Scan for the cell matching the given text and deliver its [x, y] coordinate at center. 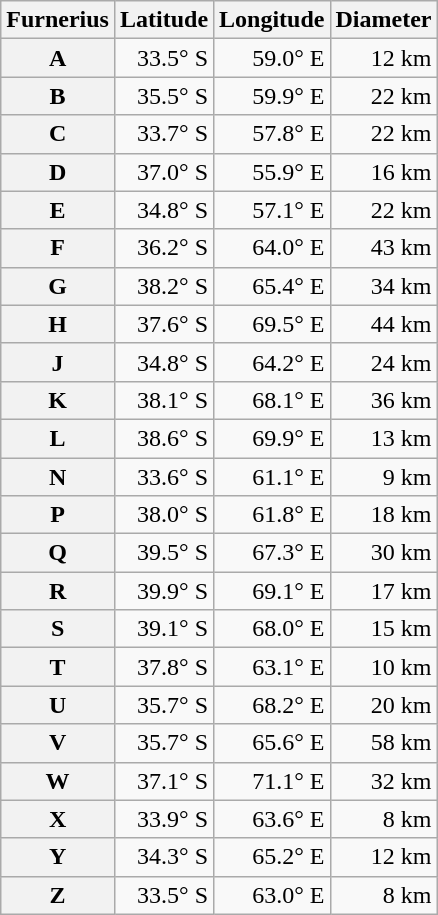
68.2° E [272, 705]
9 km [384, 477]
C [58, 134]
44 km [384, 324]
16 km [384, 172]
24 km [384, 362]
64.0° E [272, 248]
H [58, 324]
V [58, 743]
E [58, 210]
34 km [384, 286]
37.1° S [164, 781]
65.4° E [272, 286]
Z [58, 895]
68.0° E [272, 629]
43 km [384, 248]
58 km [384, 743]
69.9° E [272, 438]
Y [58, 857]
71.1° E [272, 781]
J [58, 362]
G [58, 286]
65.2° E [272, 857]
63.6° E [272, 819]
15 km [384, 629]
Q [58, 553]
13 km [384, 438]
37.0° S [164, 172]
A [58, 58]
Longitude [272, 20]
D [58, 172]
U [58, 705]
Furnerius [58, 20]
55.9° E [272, 172]
N [58, 477]
39.1° S [164, 629]
57.8° E [272, 134]
61.1° E [272, 477]
10 km [384, 667]
69.5° E [272, 324]
37.6° S [164, 324]
34.3° S [164, 857]
33.7° S [164, 134]
57.1° E [272, 210]
R [58, 591]
63.1° E [272, 667]
38.0° S [164, 515]
68.1° E [272, 400]
38.2° S [164, 286]
64.2° E [272, 362]
P [58, 515]
36 km [384, 400]
18 km [384, 515]
59.9° E [272, 96]
33.9° S [164, 819]
K [58, 400]
Latitude [164, 20]
38.1° S [164, 400]
33.6° S [164, 477]
35.5° S [164, 96]
30 km [384, 553]
W [58, 781]
B [58, 96]
L [58, 438]
37.8° S [164, 667]
F [58, 248]
65.6° E [272, 743]
36.2° S [164, 248]
38.6° S [164, 438]
63.0° E [272, 895]
17 km [384, 591]
Diameter [384, 20]
32 km [384, 781]
59.0° E [272, 58]
S [58, 629]
X [58, 819]
61.8° E [272, 515]
39.9° S [164, 591]
T [58, 667]
67.3° E [272, 553]
69.1° E [272, 591]
39.5° S [164, 553]
20 km [384, 705]
